Extract the [X, Y] coordinate from the center of the cell holding the provided text.  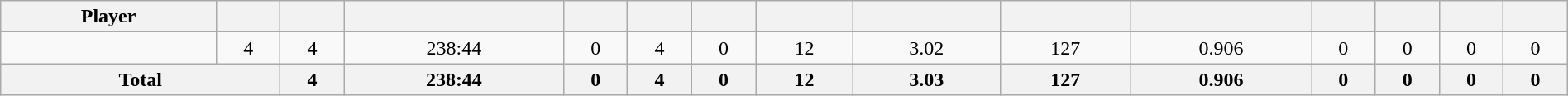
Total [141, 79]
Player [109, 17]
3.02 [926, 48]
3.03 [926, 79]
